Capture the cell that displays the provided text and extract its [X, Y] central coordinate. 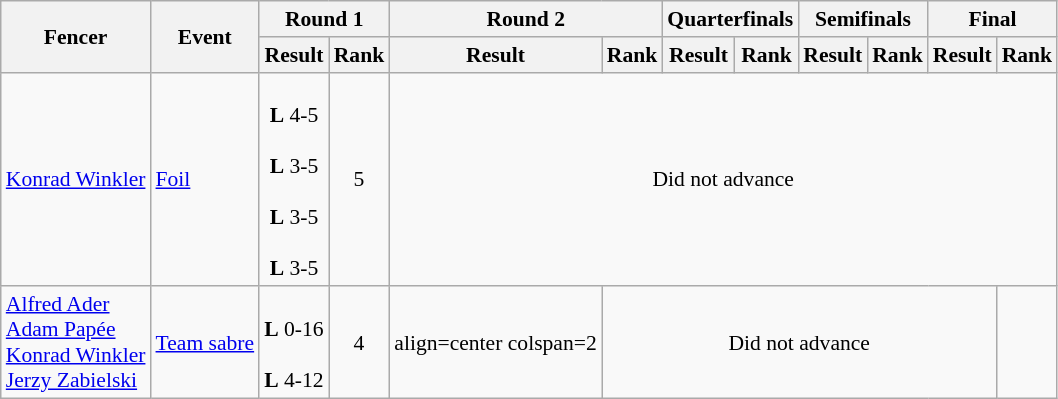
Quarterfinals [730, 19]
4 [360, 343]
Semifinals [862, 19]
Round 1 [324, 19]
Round 2 [526, 19]
align=center colspan=2 [495, 343]
Alfred Ader Adam Papée Konrad Winkler Jerzy Zabielski [76, 343]
Konrad Winkler [76, 179]
Event [204, 36]
Fencer [76, 36]
Foil [204, 179]
L 0-16 L 4-12 [294, 343]
Team sabre [204, 343]
Final [992, 19]
5 [360, 179]
L 4-5L 3-5L 3-5L 3-5 [294, 179]
